Return [X, Y] of the center of cell containing provided text 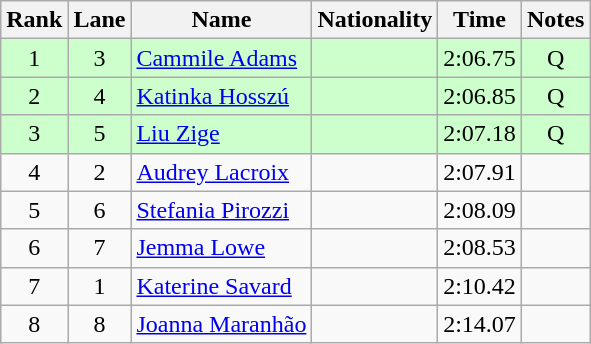
Liu Zige [222, 134]
Katerine Savard [222, 286]
2:10.42 [480, 286]
Rank [34, 20]
Notes [555, 20]
Cammile Adams [222, 58]
Time [480, 20]
Nationality [375, 20]
Lane [100, 20]
Audrey Lacroix [222, 172]
Name [222, 20]
Jemma Lowe [222, 248]
Stefania Pirozzi [222, 210]
Joanna Maranhão [222, 324]
2:14.07 [480, 324]
2:08.09 [480, 210]
2:07.91 [480, 172]
2:07.18 [480, 134]
2:06.85 [480, 96]
Katinka Hosszú [222, 96]
2:06.75 [480, 58]
2:08.53 [480, 248]
